Search for the cell housing the specified text and yield its [x, y] center coordinate. 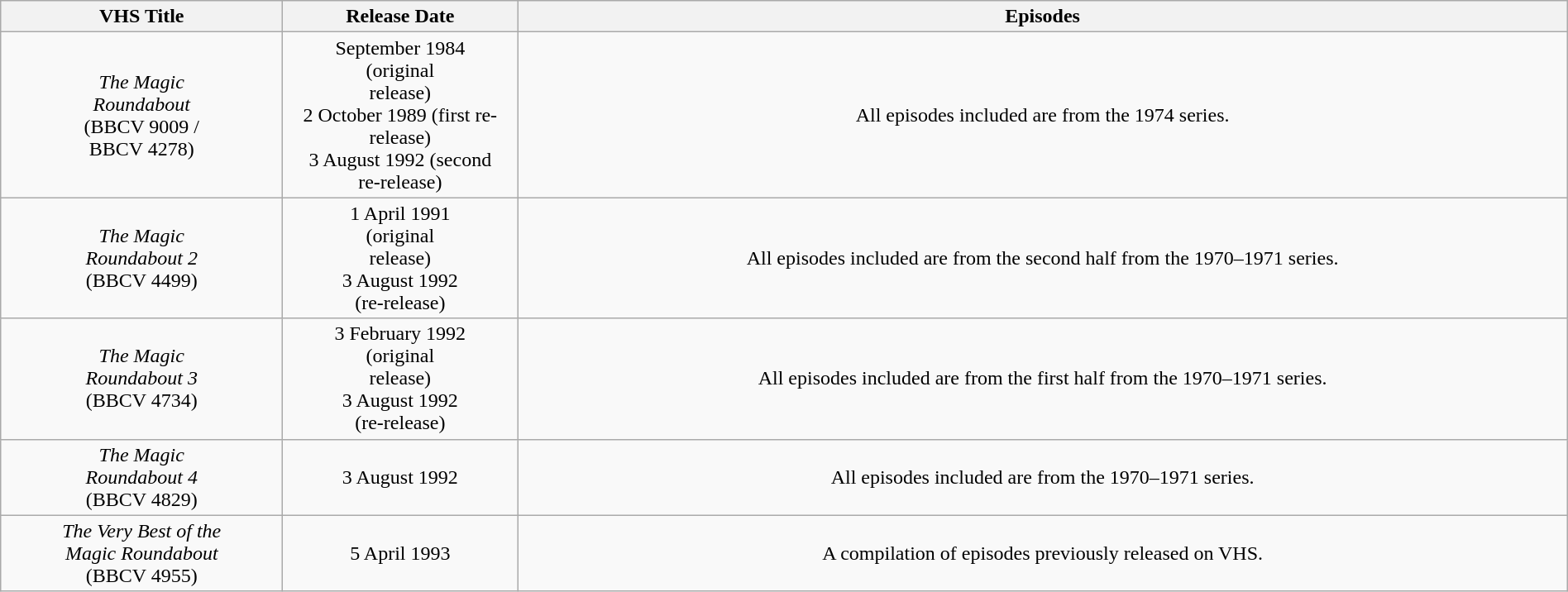
The MagicRoundabout(BBCV 9009 /BBCV 4278) [142, 115]
The Very Best of theMagic Roundabout(BBCV 4955) [142, 553]
A compilation of episodes previously released on VHS. [1042, 553]
All episodes included are from the 1970–1971 series. [1042, 477]
1 April 1991(originalrelease)3 August 1992(re-release) [400, 258]
VHS Title [142, 17]
The MagicRoundabout 2(BBCV 4499) [142, 258]
3 February 1992(originalrelease)3 August 1992(re-release) [400, 379]
All episodes included are from the first half from the 1970–1971 series. [1042, 379]
The MagicRoundabout 4(BBCV 4829) [142, 477]
3 August 1992 [400, 477]
5 April 1993 [400, 553]
All episodes included are from the second half from the 1970–1971 series. [1042, 258]
The MagicRoundabout 3(BBCV 4734) [142, 379]
All episodes included are from the 1974 series. [1042, 115]
September 1984(originalrelease)2 October 1989 (first re-release)3 August 1992 (secondre-release) [400, 115]
Episodes [1042, 17]
Release Date [400, 17]
